Detect which cell encompasses the target text, then output its (x, y) center coordinate. 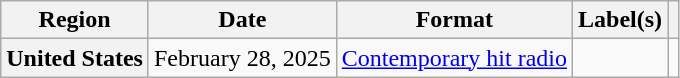
February 28, 2025 (242, 58)
Region (75, 20)
Label(s) (620, 20)
Contemporary hit radio (454, 58)
United States (75, 58)
Format (454, 20)
Date (242, 20)
